Return (x, y) of the center of cell containing provided text 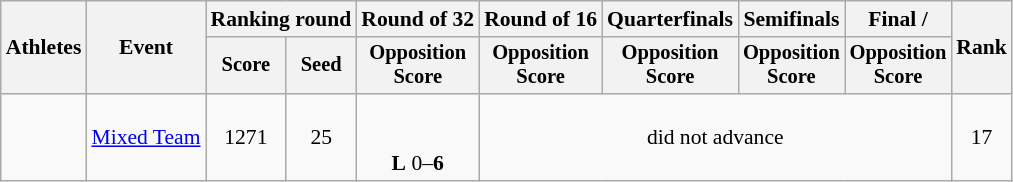
Mixed Team (146, 138)
did not advance (715, 138)
17 (982, 138)
1271 (246, 138)
Round of 32 (418, 19)
Seed (321, 66)
Final / (898, 19)
25 (321, 138)
Event (146, 48)
L 0–6 (418, 138)
Athletes (44, 48)
Round of 16 (540, 19)
Quarterfinals (670, 19)
Semifinals (792, 19)
Rank (982, 48)
Ranking round (282, 19)
Score (246, 66)
